Locate the cell with the specified text and output its [X, Y] center coordinate. 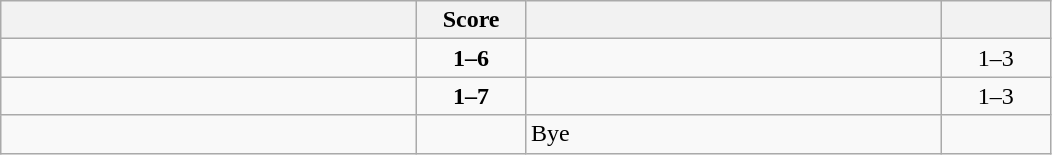
1–7 [472, 96]
1–6 [472, 58]
Score [472, 20]
Bye [733, 134]
